Return the [x, y] coordinate for the center point of the cell that contains the specified text.  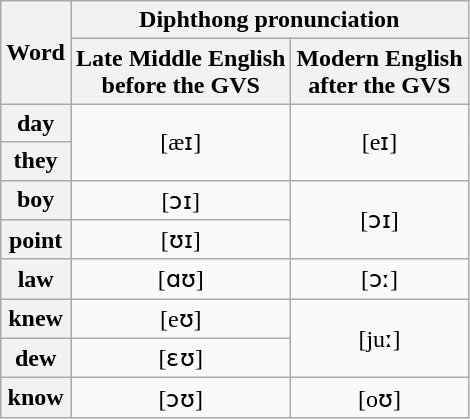
point [36, 240]
Late Middle Englishbefore the GVS [180, 72]
know [36, 398]
[ɔʊ] [180, 398]
[ɛʊ] [180, 358]
[æɪ] [180, 142]
law [36, 279]
dew [36, 358]
[eʊ] [180, 319]
knew [36, 319]
boy [36, 200]
Word [36, 52]
[ɔː] [380, 279]
[eɪ] [380, 142]
Diphthong pronunciation [269, 20]
day [36, 123]
[oʊ] [380, 398]
Modern Englishafter the GVS [380, 72]
[juː] [380, 338]
[ʊɪ] [180, 240]
they [36, 161]
[ɑʊ] [180, 279]
